From the cell containing the given text, extract its center point as [X, Y] coordinate. 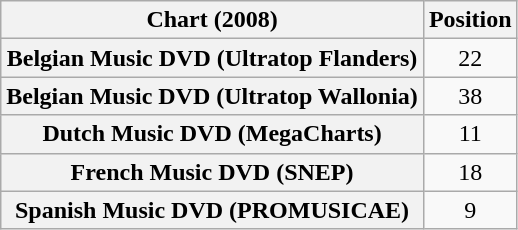
Belgian Music DVD (Ultratop Flanders) [212, 58]
22 [470, 58]
Spanish Music DVD (PROMUSICAE) [212, 210]
18 [470, 172]
Chart (2008) [212, 20]
11 [470, 134]
Dutch Music DVD (MegaCharts) [212, 134]
38 [470, 96]
French Music DVD (SNEP) [212, 172]
Position [470, 20]
9 [470, 210]
Belgian Music DVD (Ultratop Wallonia) [212, 96]
